For the text-containing cell, return its midpoint in [x, y] coordinate format. 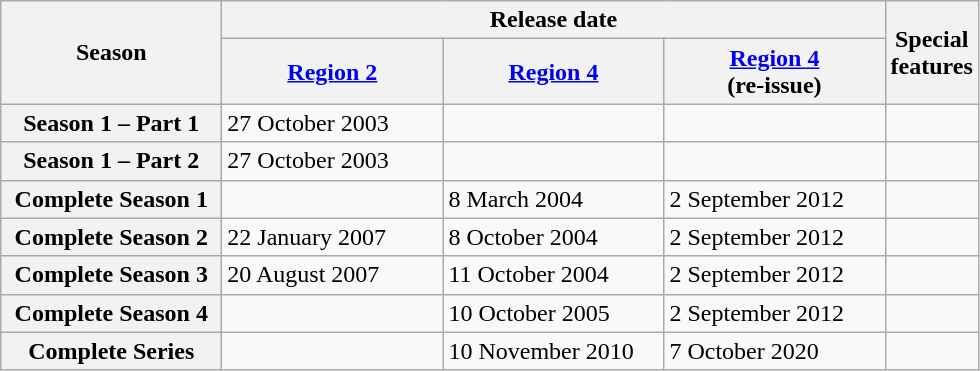
Complete Season 3 [112, 275]
22 January 2007 [332, 237]
Region 2 [332, 72]
7 October 2020 [774, 351]
Complete Series [112, 351]
Season 1 – Part 1 [112, 123]
Release date [554, 20]
20 August 2007 [332, 275]
11 October 2004 [554, 275]
Region 4 [554, 72]
10 October 2005 [554, 313]
8 March 2004 [554, 199]
Specialfeatures [932, 52]
Complete Season 2 [112, 237]
8 October 2004 [554, 237]
Complete Season 1 [112, 199]
Season 1 – Part 2 [112, 161]
Region 4(re-issue) [774, 72]
10 November 2010 [554, 351]
Complete Season 4 [112, 313]
Season [112, 52]
